Output the (X, Y) coordinate of the center of the cell containing the given text.  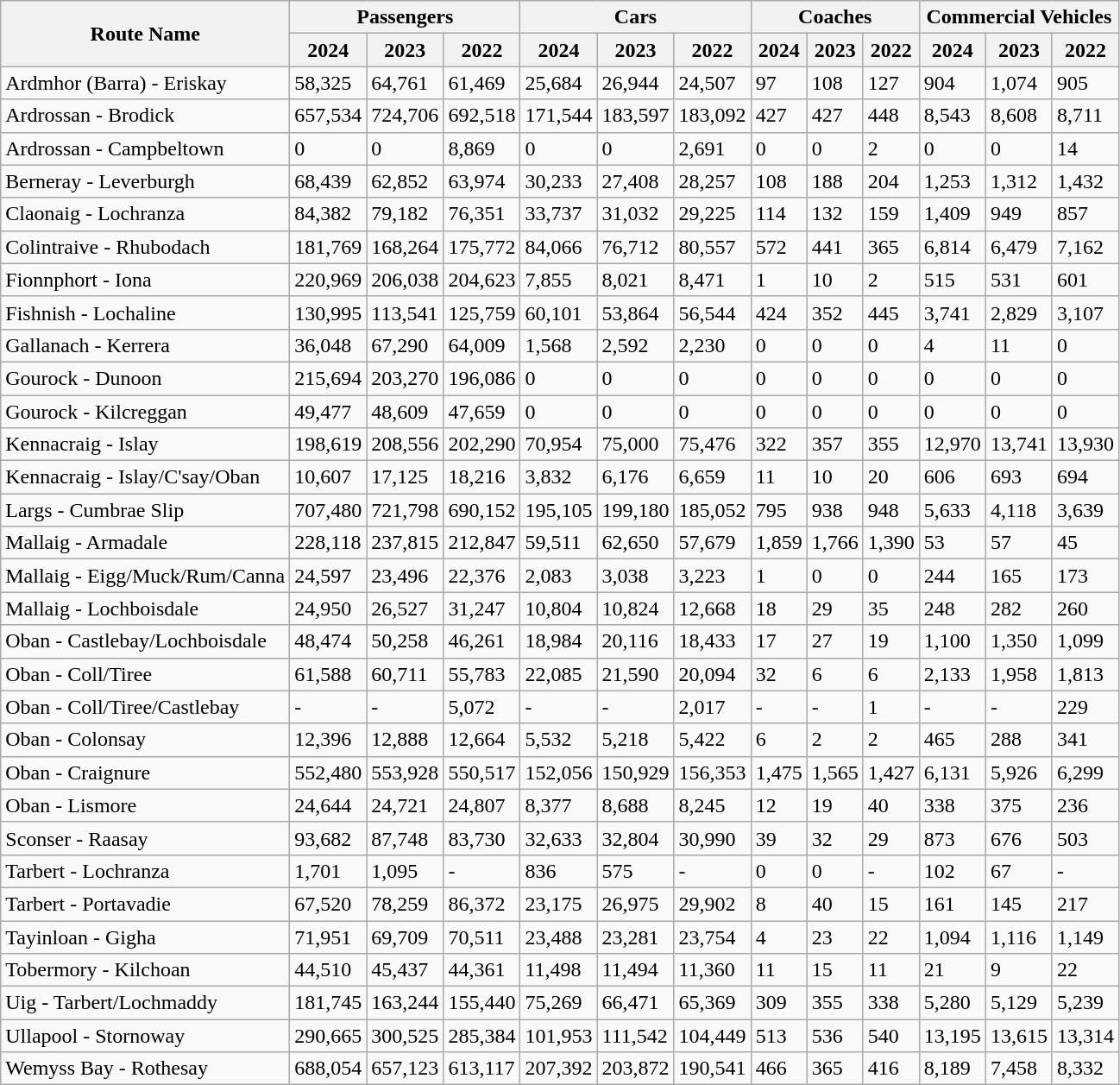
145 (1018, 904)
300,525 (406, 1036)
71,951 (328, 937)
8,245 (713, 805)
102 (953, 871)
248 (953, 609)
13,741 (1018, 445)
204,623 (481, 280)
836 (559, 871)
12 (778, 805)
904 (953, 83)
Ardmhor (Barra) - Eriskay (145, 83)
1,859 (778, 543)
175,772 (481, 247)
12,888 (406, 740)
215,694 (328, 378)
113,541 (406, 312)
80,557 (713, 247)
5,239 (1085, 1003)
156,353 (713, 773)
309 (778, 1003)
1,350 (1018, 641)
196,086 (481, 378)
18,984 (559, 641)
8,869 (481, 148)
23,496 (406, 576)
44,361 (481, 970)
7,162 (1085, 247)
Kennacraig - Islay (145, 445)
6,814 (953, 247)
424 (778, 312)
550,517 (481, 773)
873 (953, 838)
183,597 (635, 116)
78,259 (406, 904)
155,440 (481, 1003)
2,592 (635, 345)
62,852 (406, 181)
47,659 (481, 412)
Fishnish - Lochaline (145, 312)
76,712 (635, 247)
20 (890, 477)
62,650 (635, 543)
114 (778, 214)
168,264 (406, 247)
10,607 (328, 477)
31,247 (481, 609)
84,066 (559, 247)
1,475 (778, 773)
Largs - Cumbrae Slip (145, 510)
938 (835, 510)
1,074 (1018, 83)
445 (890, 312)
56,544 (713, 312)
1,813 (1085, 674)
48,474 (328, 641)
Wemyss Bay - Rothesay (145, 1069)
375 (1018, 805)
857 (1085, 214)
8,711 (1085, 116)
206,038 (406, 280)
61,588 (328, 674)
70,954 (559, 445)
20,094 (713, 674)
26,944 (635, 83)
53,864 (635, 312)
23,175 (559, 904)
48,609 (406, 412)
44,510 (328, 970)
513 (778, 1036)
Tarbert - Portavadie (145, 904)
1,095 (406, 871)
1,432 (1085, 181)
29,902 (713, 904)
28,257 (713, 181)
Fionnphort - Iona (145, 280)
75,000 (635, 445)
Oban - Coll/Tiree (145, 674)
21 (953, 970)
150,929 (635, 773)
9 (1018, 970)
1,568 (559, 345)
Mallaig - Lochboisdale (145, 609)
1,116 (1018, 937)
46,261 (481, 641)
125,759 (481, 312)
1,100 (953, 641)
24,721 (406, 805)
Cars (635, 17)
198,619 (328, 445)
39 (778, 838)
220,969 (328, 280)
8,021 (635, 280)
67,290 (406, 345)
657,534 (328, 116)
606 (953, 477)
416 (890, 1069)
173 (1085, 576)
93,682 (328, 838)
690,152 (481, 510)
104,449 (713, 1036)
288 (1018, 740)
540 (890, 1036)
11,498 (559, 970)
Claonaig - Lochranza (145, 214)
45 (1085, 543)
613,117 (481, 1069)
503 (1085, 838)
20,116 (635, 641)
63,974 (481, 181)
183,092 (713, 116)
Tayinloan - Gigha (145, 937)
18,433 (713, 641)
217 (1085, 904)
130,995 (328, 312)
61,469 (481, 83)
1,149 (1085, 937)
8,332 (1085, 1069)
49,477 (328, 412)
35 (890, 609)
23,281 (635, 937)
357 (835, 445)
Oban - Castlebay/Lochboisdale (145, 641)
552,480 (328, 773)
31,032 (635, 214)
949 (1018, 214)
531 (1018, 280)
13,930 (1085, 445)
1,958 (1018, 674)
8,608 (1018, 116)
171,544 (559, 116)
5,280 (953, 1003)
11,360 (713, 970)
32,633 (559, 838)
Coaches (835, 17)
203,270 (406, 378)
5,633 (953, 510)
60,101 (559, 312)
290,665 (328, 1036)
3,741 (953, 312)
2,691 (713, 148)
5,532 (559, 740)
6,176 (635, 477)
53 (953, 543)
55,783 (481, 674)
24,507 (713, 83)
24,950 (328, 609)
282 (1018, 609)
69,709 (406, 937)
11,494 (635, 970)
24,597 (328, 576)
181,745 (328, 1003)
657,123 (406, 1069)
132 (835, 214)
33,737 (559, 214)
23,488 (559, 937)
22,376 (481, 576)
352 (835, 312)
50,258 (406, 641)
27 (835, 641)
13,314 (1085, 1036)
676 (1018, 838)
64,761 (406, 83)
26,527 (406, 609)
101,953 (559, 1036)
29,225 (713, 214)
Ullapool - Stornoway (145, 1036)
14 (1085, 148)
1,766 (835, 543)
152,056 (559, 773)
905 (1085, 83)
2,829 (1018, 312)
341 (1085, 740)
948 (890, 510)
203,872 (635, 1069)
36,048 (328, 345)
18,216 (481, 477)
30,990 (713, 838)
17,125 (406, 477)
32,804 (635, 838)
8,377 (559, 805)
23 (835, 937)
185,052 (713, 510)
68,439 (328, 181)
Berneray - Leverburgh (145, 181)
12,396 (328, 740)
601 (1085, 280)
83,730 (481, 838)
165 (1018, 576)
2,017 (713, 707)
6,479 (1018, 247)
159 (890, 214)
204 (890, 181)
229 (1085, 707)
202,290 (481, 445)
18 (778, 609)
67 (1018, 871)
6,659 (713, 477)
79,182 (406, 214)
7,855 (559, 280)
7,458 (1018, 1069)
58,325 (328, 83)
8 (778, 904)
84,382 (328, 214)
163,244 (406, 1003)
237,815 (406, 543)
199,180 (635, 510)
1,427 (890, 773)
212,847 (481, 543)
Ardrossan - Brodick (145, 116)
Uig - Tarbert/Lochmaddy (145, 1003)
76,351 (481, 214)
45,437 (406, 970)
575 (635, 871)
12,668 (713, 609)
5,422 (713, 740)
2,230 (713, 345)
6,131 (953, 773)
228,118 (328, 543)
448 (890, 116)
Sconser - Raasay (145, 838)
692,518 (481, 116)
24,807 (481, 805)
694 (1085, 477)
65,369 (713, 1003)
Route Name (145, 34)
111,542 (635, 1036)
3,639 (1085, 510)
8,688 (635, 805)
10,804 (559, 609)
30,233 (559, 181)
2,083 (559, 576)
21,590 (635, 674)
693 (1018, 477)
553,928 (406, 773)
75,269 (559, 1003)
207,392 (559, 1069)
236 (1085, 805)
1,390 (890, 543)
70,511 (481, 937)
1,565 (835, 773)
161 (953, 904)
515 (953, 280)
27,408 (635, 181)
Colintraive - Rhubodach (145, 247)
Passengers (406, 17)
1,094 (953, 937)
536 (835, 1036)
86,372 (481, 904)
707,480 (328, 510)
1,409 (953, 214)
22,085 (559, 674)
Gourock - Kilcreggan (145, 412)
Commercial Vehicles (1018, 17)
1,701 (328, 871)
3,107 (1085, 312)
24,644 (328, 805)
1,312 (1018, 181)
Gallanach - Kerrera (145, 345)
208,556 (406, 445)
3,832 (559, 477)
25,684 (559, 83)
Kennacraig - Islay/C'say/Oban (145, 477)
Mallaig - Eigg/Muck/Rum/Canna (145, 576)
Gourock - Dunoon (145, 378)
1,099 (1085, 641)
4,118 (1018, 510)
57 (1018, 543)
244 (953, 576)
5,218 (635, 740)
66,471 (635, 1003)
67,520 (328, 904)
195,105 (559, 510)
1,253 (953, 181)
Oban - Colonsay (145, 740)
26,975 (635, 904)
17 (778, 641)
8,189 (953, 1069)
12,970 (953, 445)
Oban - Craignure (145, 773)
2,133 (953, 674)
Tobermory - Kilchoan (145, 970)
Ardrossan - Campbeltown (145, 148)
6,299 (1085, 773)
97 (778, 83)
Tarbert - Lochranza (145, 871)
Mallaig - Armadale (145, 543)
57,679 (713, 543)
75,476 (713, 445)
10,824 (635, 609)
87,748 (406, 838)
190,541 (713, 1069)
572 (778, 247)
322 (778, 445)
59,511 (559, 543)
60,711 (406, 674)
724,706 (406, 116)
466 (778, 1069)
3,038 (635, 576)
13,615 (1018, 1036)
441 (835, 247)
8,471 (713, 280)
13,195 (953, 1036)
688,054 (328, 1069)
260 (1085, 609)
3,223 (713, 576)
465 (953, 740)
64,009 (481, 345)
181,769 (328, 247)
721,798 (406, 510)
12,664 (481, 740)
23,754 (713, 937)
8,543 (953, 116)
Oban - Coll/Tiree/Castlebay (145, 707)
Oban - Lismore (145, 805)
5,926 (1018, 773)
5,129 (1018, 1003)
285,384 (481, 1036)
127 (890, 83)
795 (778, 510)
188 (835, 181)
5,072 (481, 707)
